Identify which cell holds the provided text, then report its [x, y] central coordinate. 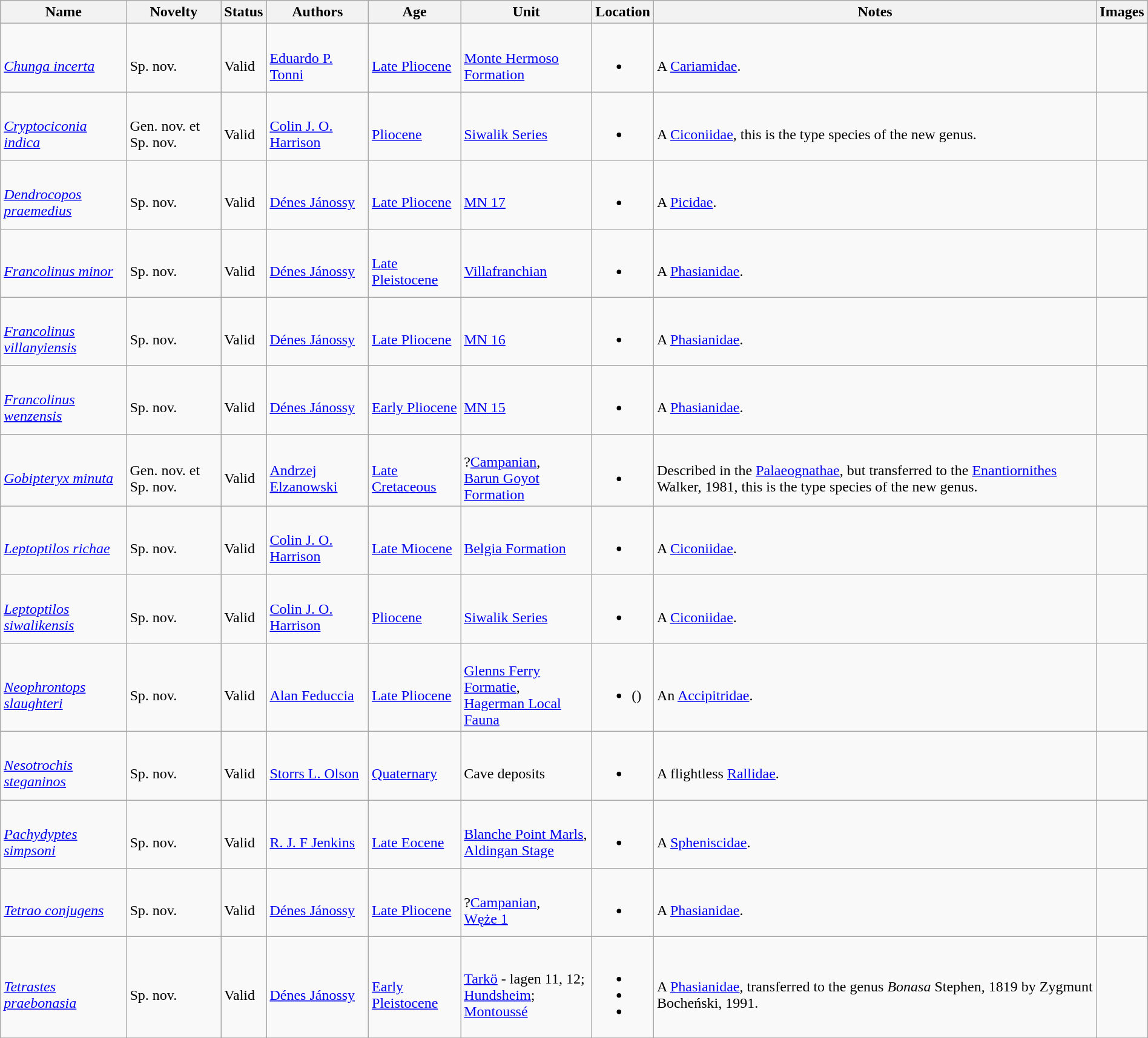
MN 15 [527, 399]
Early Pleistocene [415, 988]
Cave deposits [527, 765]
Storrs L. Olson [317, 765]
Francolinus villanyiensis [64, 332]
?Campanian,Węże 1 [527, 903]
Glenns Ferry Formatie,Hagerman Local Fauna [527, 687]
A Spheniscidae. [874, 834]
Status [243, 12]
Neophrontops slaughteri [64, 687]
Eduardo P. Tonni [317, 58]
Gobipteryx minuta [64, 470]
A Ciconiidae, this is the type species of the new genus. [874, 126]
R. J. F Jenkins [317, 834]
Chunga incerta [64, 58]
Belgia Formation [527, 540]
Tarkö - lagen 11, 12;Hundsheim;Montoussé [527, 988]
Cryptociconia indica [64, 126]
Images [1122, 12]
Monte Hermoso Formation [527, 58]
Leptoptilos siwalikensis [64, 609]
A Cariamidae. [874, 58]
Late Pleistocene [415, 263]
Name [64, 12]
Early Pliocene [415, 399]
Francolinus wenzensis [64, 399]
MN 16 [527, 332]
Andrzej Elzanowski [317, 470]
Unit [527, 12]
Dendrocopos praemedius [64, 195]
MN 17 [527, 195]
A Picidae. [874, 195]
() [623, 687]
Late Miocene [415, 540]
?Campanian,Barun Goyot Formation [527, 470]
Described in the Palaeognathae, but transferred to the Enantiornithes Walker, 1981, this is the type species of the new genus. [874, 470]
Age [415, 12]
Quaternary [415, 765]
A Phasianidae, transferred to the genus Bonasa Stephen, 1819 by Zygmunt Bocheński, 1991. [874, 988]
Tetrastes praebonasia [64, 988]
Alan Feduccia [317, 687]
Tetrao conjugens [64, 903]
Notes [874, 12]
Blanche Point Marls,Aldingan Stage [527, 834]
Villafranchian [527, 263]
An Accipitridae. [874, 687]
Pachydyptes simpsoni [64, 834]
Nesotrochis steganinos [64, 765]
A flightless Rallidae. [874, 765]
Late Eocene [415, 834]
Location [623, 12]
Novelty [174, 12]
Late Cretaceous [415, 470]
Authors [317, 12]
Leptoptilos richae [64, 540]
Francolinus minor [64, 263]
